Return (X, Y) of the center of cell containing provided text 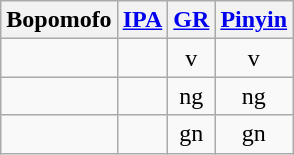
Pinyin (254, 20)
GR (192, 20)
Bopomofo (59, 20)
IPA (142, 20)
